Output the [X, Y] coordinate of the center of the cell containing the given text.  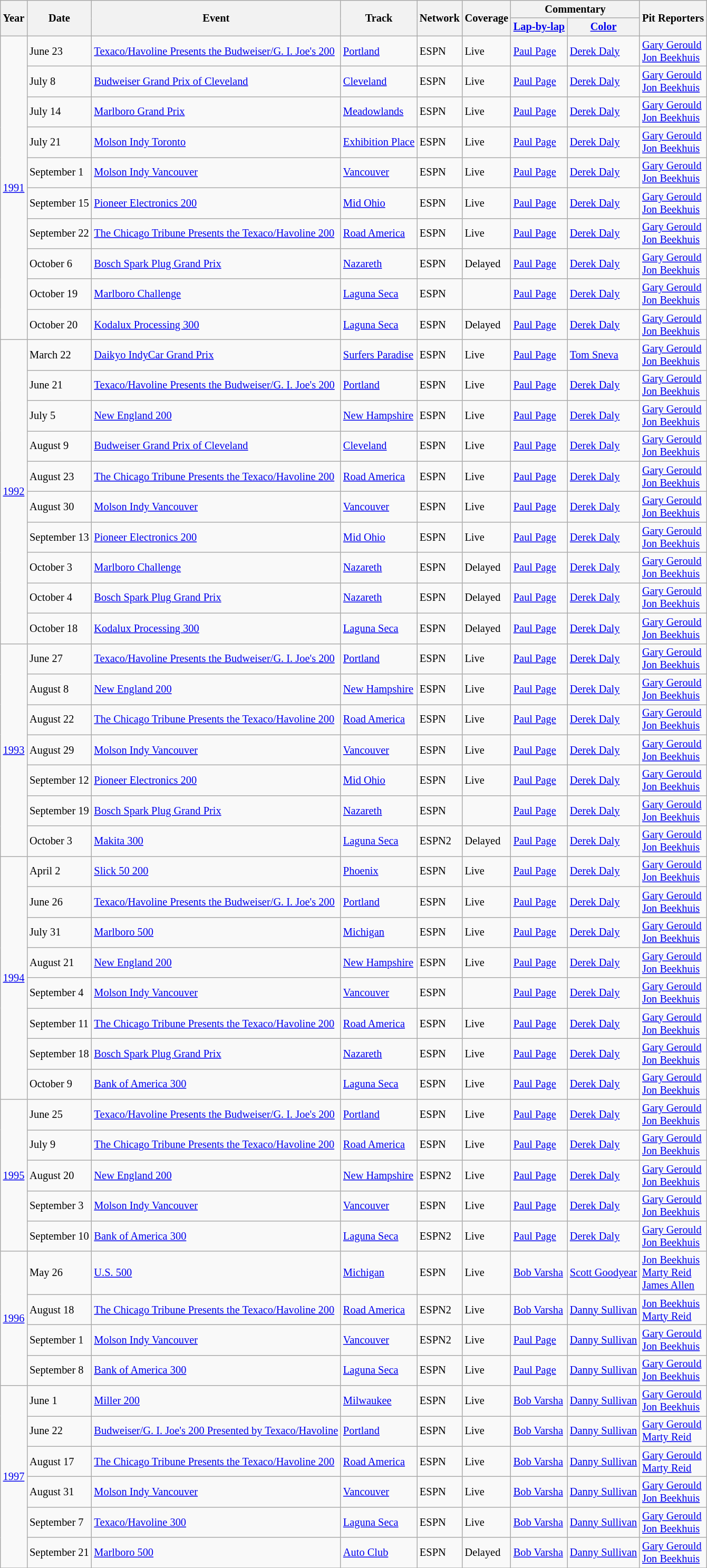
June 26 [59, 902]
1992 [14, 491]
August 22 [59, 719]
Tom Sneva [603, 355]
August 9 [59, 446]
Budweiser/G. I. Joe's 200 Presented by Texaco/Havoline [216, 1431]
June 1 [59, 1401]
October 18 [59, 628]
Scott Goodyear [603, 1273]
Daikyo IndyCar Grand Prix [216, 355]
Surfers Paradise [379, 355]
September 8 [59, 1370]
October 20 [59, 325]
Meadowlands [379, 112]
September 21 [59, 1553]
1991 [14, 188]
Date [59, 18]
U.S. 500 [216, 1273]
August 21 [59, 962]
July 5 [59, 416]
August 8 [59, 689]
Milwaukee [379, 1401]
September 13 [59, 537]
Jon Beekhuis Marty Reid [673, 1310]
September 15 [59, 203]
September 3 [59, 1206]
August 30 [59, 507]
June 23 [59, 51]
1997 [14, 1477]
Track [379, 18]
September 12 [59, 780]
October 9 [59, 1084]
August 31 [59, 1492]
October 19 [59, 294]
1996 [14, 1319]
August 20 [59, 1175]
September 22 [59, 233]
August 23 [59, 476]
July 21 [59, 142]
September 18 [59, 1054]
March 22 [59, 355]
June 27 [59, 659]
1995 [14, 1175]
April 2 [59, 871]
Commentary [575, 9]
Event [216, 18]
June 21 [59, 385]
1993 [14, 750]
Phoenix [379, 871]
Miller 200 [216, 1401]
August 17 [59, 1462]
Coverage [487, 18]
Lap-by-lap [539, 27]
August 29 [59, 750]
Auto Club [379, 1553]
Color [603, 27]
August 18 [59, 1310]
Molson Indy Toronto [216, 142]
Pit Reporters [673, 18]
July 14 [59, 112]
September 19 [59, 811]
July 9 [59, 1145]
Marlboro Grand Prix [216, 112]
September 11 [59, 1024]
Slick 50 200 [216, 871]
September 10 [59, 1236]
May 26 [59, 1273]
Makita 300 [216, 841]
September 7 [59, 1522]
Year [14, 18]
October 4 [59, 598]
July 8 [59, 81]
Texaco/Havoline 300 [216, 1522]
June 25 [59, 1115]
June 22 [59, 1431]
Jon Beekhuis Marty Reid James Allen [673, 1273]
1994 [14, 977]
October 6 [59, 264]
July 31 [59, 932]
Network [440, 18]
Exhibition Place [379, 142]
September 4 [59, 993]
